Locate the cell with the specified text and output its [x, y] center coordinate. 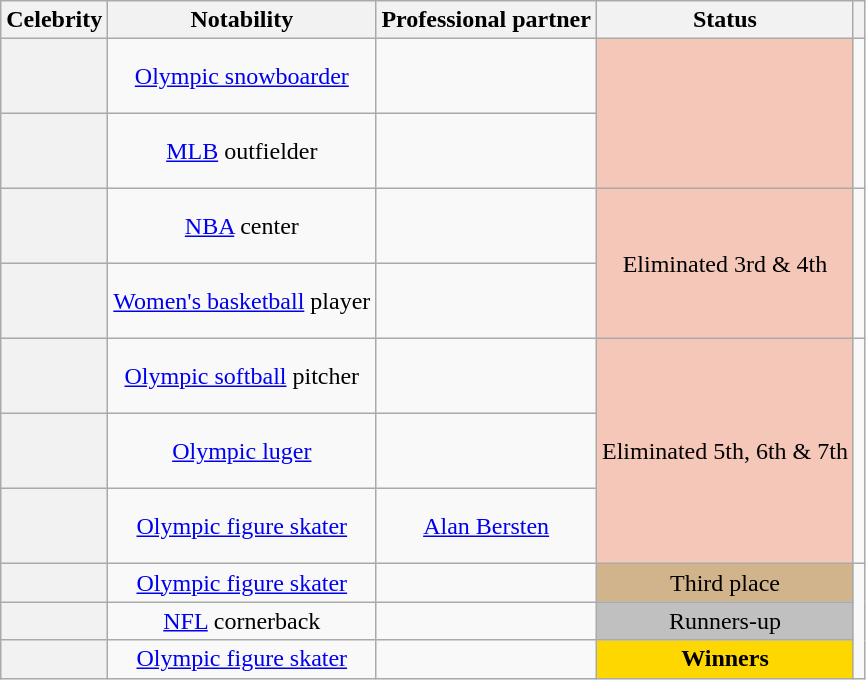
Olympic luger [242, 452]
Notability [242, 20]
MLB outfielder [242, 152]
NFL cornerback [242, 621]
Olympic snowboarder [242, 76]
Winners [724, 659]
Eliminated 3rd & 4th [724, 264]
Third place [724, 583]
Alan Bersten [486, 526]
Runners-up [724, 621]
Olympic softball pitcher [242, 376]
Women's basketball player [242, 302]
Celebrity [54, 20]
Status [724, 20]
Eliminated 5th, 6th & 7th [724, 452]
NBA center [242, 226]
Professional partner [486, 20]
